Return the [x, y] coordinate for the center point of the cell that contains the specified text.  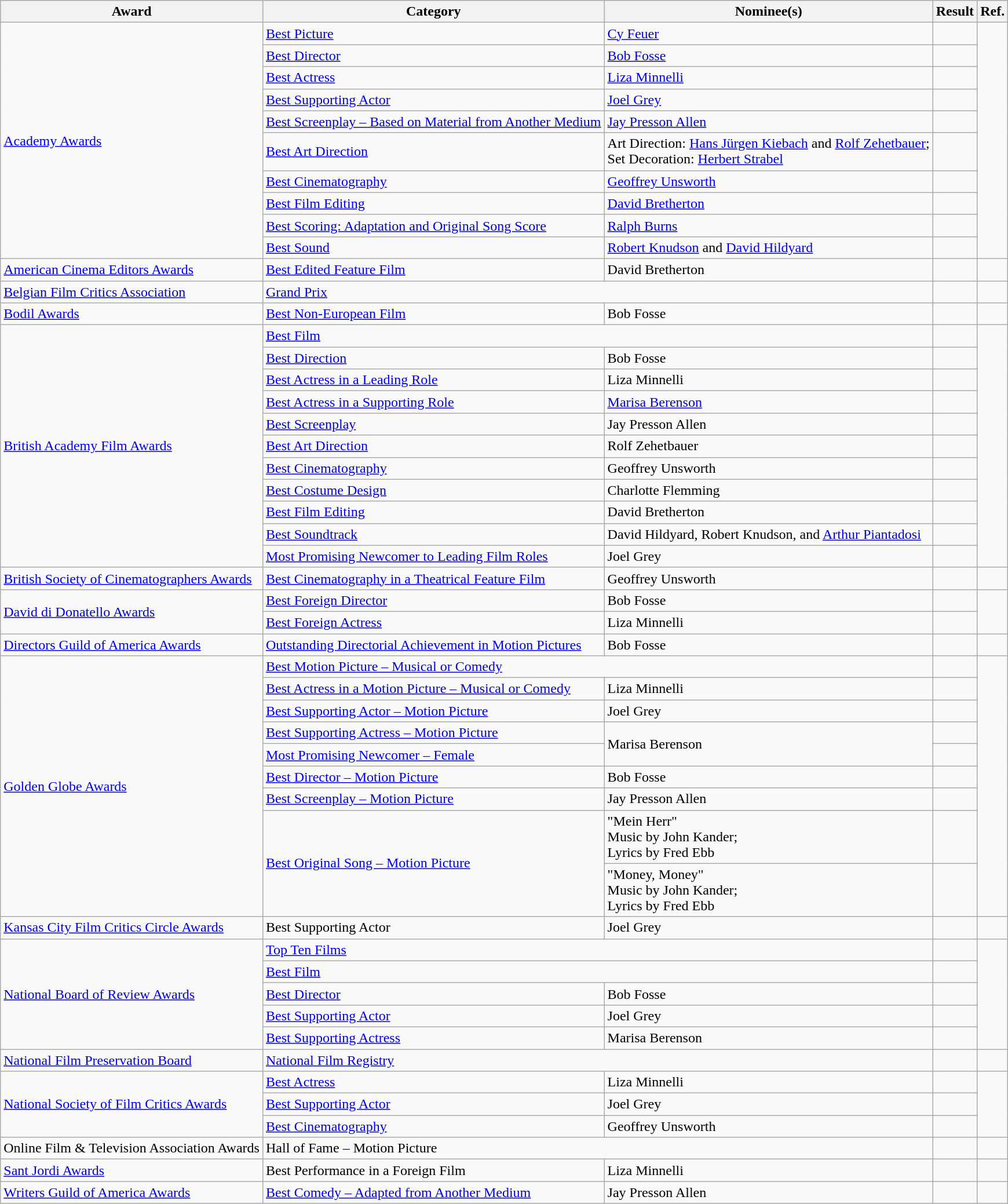
American Cinema Editors Awards [132, 269]
Rolf Zehetbauer [768, 446]
Best Foreign Director [433, 600]
Best Picture [433, 34]
Category [433, 12]
Art Direction: Hans Jürgen Kiebach and Rolf Zehetbauer; Set Decoration: Herbert Strabel [768, 152]
Golden Globe Awards [132, 787]
Most Promising Newcomer – Female [433, 755]
Best Sound [433, 247]
"Money, Money" Music by John Kander; Lyrics by Fred Ebb [768, 890]
Most Promising Newcomer to Leading Film Roles [433, 556]
Best Non-European Film [433, 314]
Best Motion Picture – Musical or Comedy [598, 667]
Best Actress in a Motion Picture – Musical or Comedy [433, 689]
Best Costume Design [433, 490]
Best Screenplay – Motion Picture [433, 799]
Nominee(s) [768, 12]
Belgian Film Critics Association [132, 291]
Directors Guild of America Awards [132, 645]
Online Film & Television Association Awards [132, 1148]
Kansas City Film Critics Circle Awards [132, 928]
British Academy Film Awards [132, 446]
Best Foreign Actress [433, 622]
National Film Preservation Board [132, 1060]
Writers Guild of America Awards [132, 1192]
David di Donatello Awards [132, 611]
"Mein Herr" Music by John Kander; Lyrics by Fred Ebb [768, 837]
National Film Registry [598, 1060]
Ref. [993, 12]
Best Soundtrack [433, 534]
Best Supporting Actor – Motion Picture [433, 711]
Bodil Awards [132, 314]
Charlotte Flemming [768, 490]
Robert Knudson and David Hildyard [768, 247]
Top Ten Films [598, 950]
Best Supporting Actress [433, 1038]
Best Cinematography in a Theatrical Feature Film [433, 578]
Sant Jordi Awards [132, 1170]
David Hildyard, Robert Knudson, and Arthur Piantadosi [768, 534]
Best Screenplay – Based on Material from Another Medium [433, 122]
Best Direction [433, 358]
Award [132, 12]
Best Actress in a Leading Role [433, 380]
National Society of Film Critics Awards [132, 1104]
Best Director – Motion Picture [433, 777]
Grand Prix [598, 291]
Result [955, 12]
Cy Feuer [768, 34]
Hall of Fame – Motion Picture [598, 1148]
Best Original Song – Motion Picture [433, 863]
Ralph Burns [768, 225]
Outstanding Directorial Achievement in Motion Pictures [433, 645]
Academy Awards [132, 141]
National Board of Review Awards [132, 994]
Best Screenplay [433, 424]
Best Supporting Actress – Motion Picture [433, 733]
Best Actress in a Supporting Role [433, 402]
Best Edited Feature Film [433, 269]
Best Performance in a Foreign Film [433, 1170]
Best Scoring: Adaptation and Original Song Score [433, 225]
British Society of Cinematographers Awards [132, 578]
Best Comedy – Adapted from Another Medium [433, 1192]
